Identify which cell holds the provided text, then report its (x, y) central coordinate. 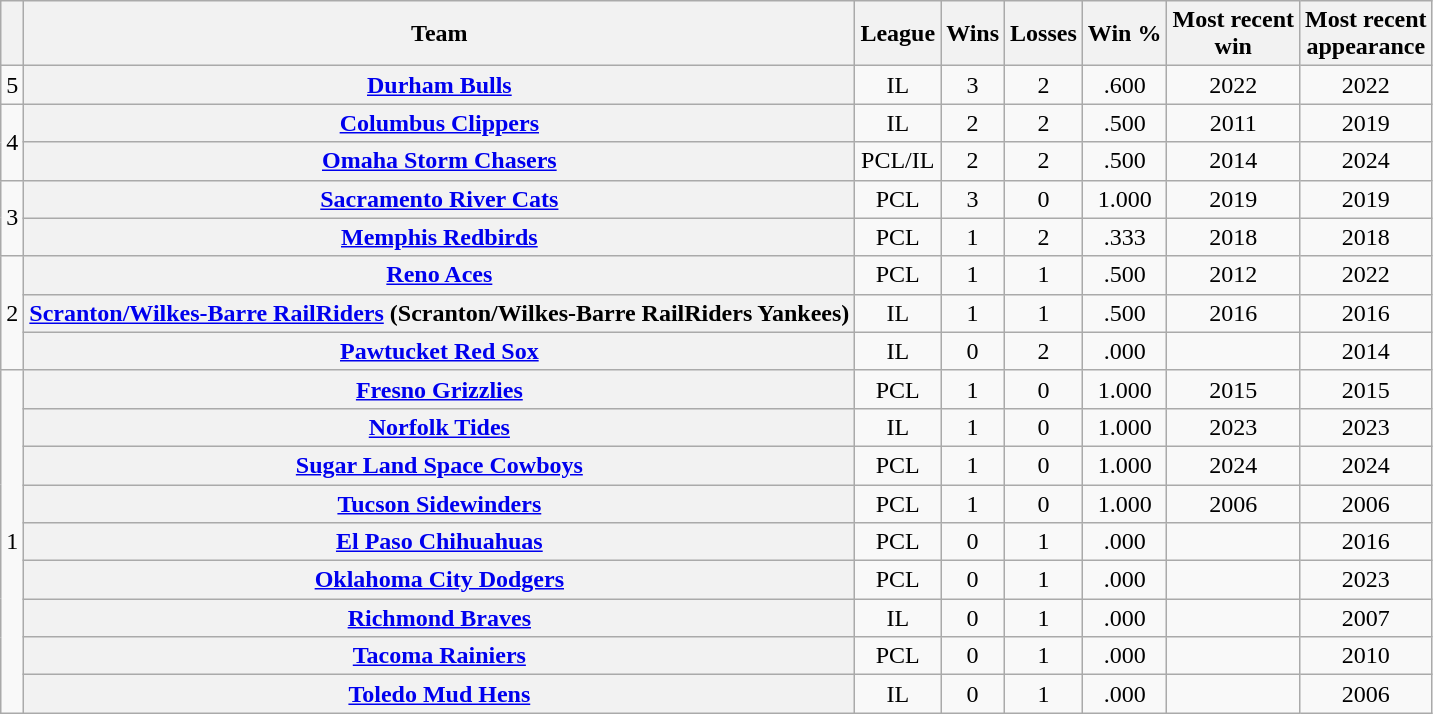
Norfolk Tides (440, 427)
Losses (1044, 34)
Tucson Sidewinders (440, 503)
Fresno Grizzlies (440, 389)
Sacramento River Cats (440, 199)
Omaha Storm Chasers (440, 161)
Sugar Land Space Cowboys (440, 465)
2007 (1366, 618)
Tacoma Rainiers (440, 656)
League (898, 34)
Most recentwin (1234, 34)
Reno Aces (440, 275)
.333 (1124, 237)
.600 (1124, 85)
Memphis Redbirds (440, 237)
Team (440, 34)
2012 (1234, 275)
2010 (1366, 656)
Most recentappearance (1366, 34)
2011 (1234, 123)
5 (12, 85)
Durham Bulls (440, 85)
El Paso Chihuahuas (440, 542)
Win % (1124, 34)
PCL/IL (898, 161)
Toledo Mud Hens (440, 694)
Wins (973, 34)
Richmond Braves (440, 618)
Oklahoma City Dodgers (440, 580)
Scranton/Wilkes-Barre RailRiders (Scranton/Wilkes-Barre RailRiders Yankees) (440, 313)
Pawtucket Red Sox (440, 351)
4 (12, 142)
Columbus Clippers (440, 123)
